Search for the cell housing the specified text and yield its [X, Y] center coordinate. 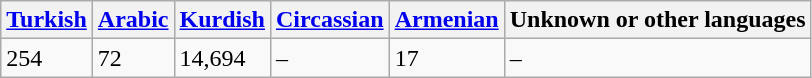
14,694 [222, 58]
17 [446, 58]
Armenian [446, 20]
Turkish [47, 20]
Unknown or other languages [658, 20]
72 [133, 58]
Arabic [133, 20]
Circassian [330, 20]
Kurdish [222, 20]
254 [47, 58]
